Return the [x, y] coordinate for the center point of the cell that contains the specified text.  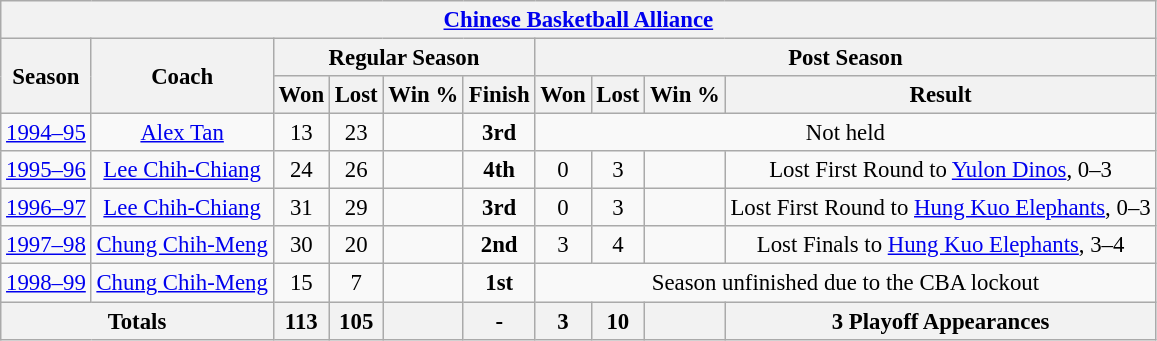
Lost Finals to Hung Kuo Elephants, 3–4 [940, 245]
15 [301, 283]
10 [618, 321]
Post Season [846, 58]
1998–99 [46, 283]
1997–98 [46, 245]
Lost First Round to Yulon Dinos, 0–3 [940, 170]
Season unfinished due to the CBA lockout [846, 283]
13 [301, 133]
1995–96 [46, 170]
Totals [137, 321]
113 [301, 321]
26 [356, 170]
1996–97 [46, 208]
29 [356, 208]
Alex Tan [182, 133]
Lost First Round to Hung Kuo Elephants, 0–3 [940, 208]
Coach [182, 76]
31 [301, 208]
3 Playoff Appearances [940, 321]
2nd [498, 245]
1994–95 [46, 133]
Not held [846, 133]
7 [356, 283]
105 [356, 321]
30 [301, 245]
24 [301, 170]
Result [940, 95]
Regular Season [404, 58]
- [498, 321]
4th [498, 170]
Finish [498, 95]
23 [356, 133]
Chinese Basketball Alliance [578, 20]
Season [46, 76]
4 [618, 245]
1st [498, 283]
20 [356, 245]
